Search for the cell housing the specified text and yield its [x, y] center coordinate. 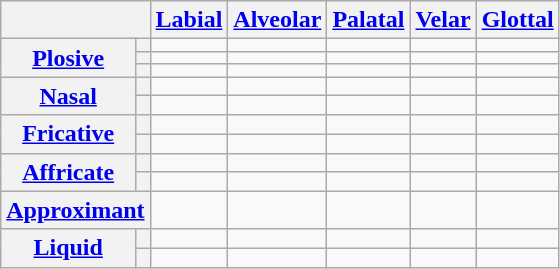
Plosive [68, 58]
Liquid [68, 248]
Affricate [68, 172]
Glottal [518, 20]
Alveolar [278, 20]
Palatal [368, 20]
Approximant [76, 210]
Velar [443, 20]
Labial [189, 20]
Nasal [68, 96]
Fricative [68, 134]
